Extract the [X, Y] coordinate from the center of the cell holding the provided text.  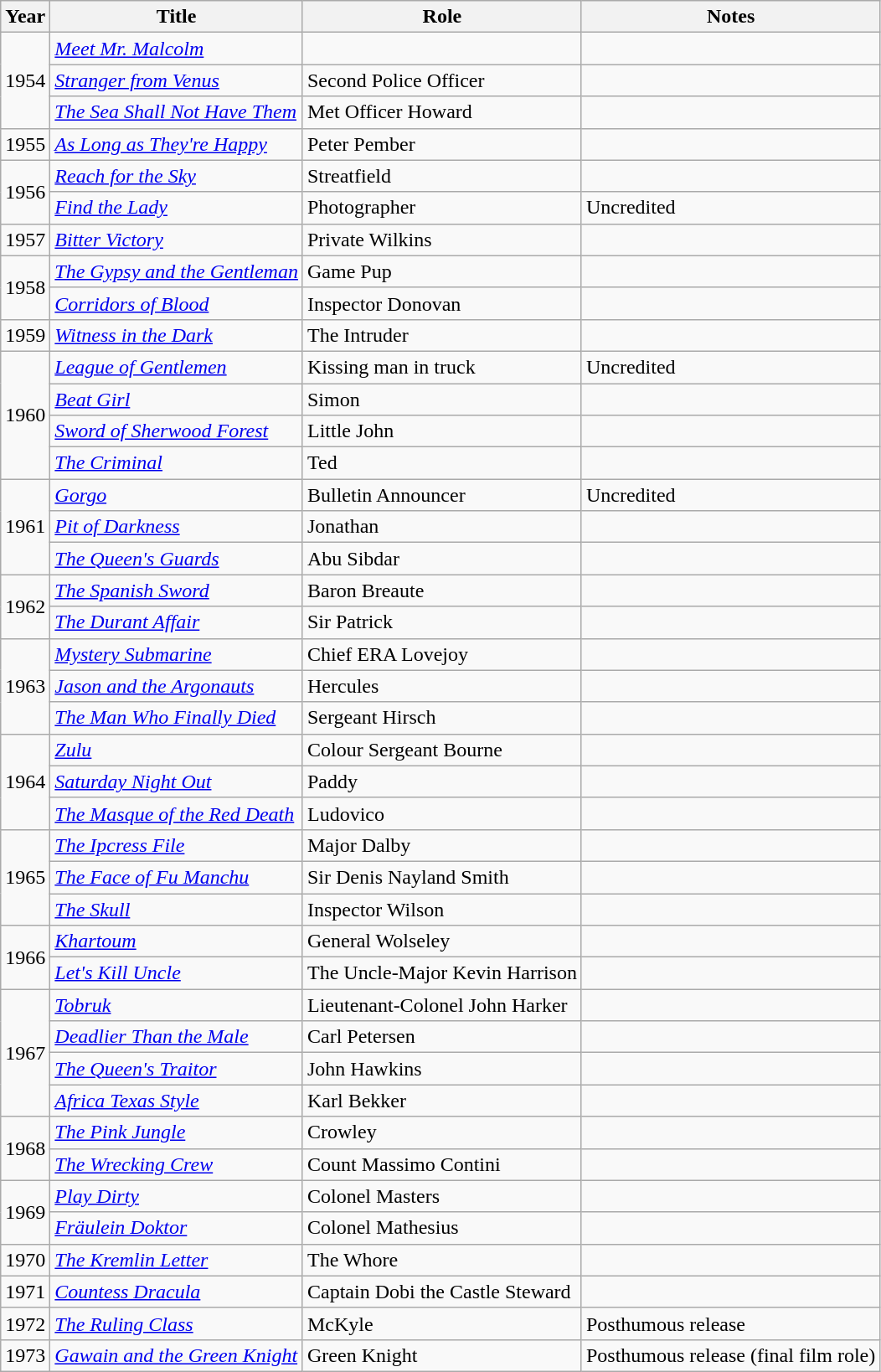
The Queen's Guards [177, 559]
Green Knight [442, 1355]
Saturday Night Out [177, 781]
Posthumous release (final film role) [730, 1355]
The Man Who Finally Died [177, 718]
1958 [25, 287]
The Ipcress File [177, 845]
Mystery Submarine [177, 654]
1970 [25, 1260]
Jonathan [442, 527]
Jason and the Argonauts [177, 686]
Witness in the Dark [177, 335]
Bulletin Announcer [442, 495]
Colonel Mathesius [442, 1228]
Photographer [442, 208]
Sir Patrick [442, 622]
1961 [25, 527]
Bitter Victory [177, 240]
Game Pup [442, 271]
Beat Girl [177, 400]
Role [442, 17]
Inspector Wilson [442, 909]
Title [177, 17]
1966 [25, 957]
The Spanish Sword [177, 591]
1954 [25, 80]
Sword of Sherwood Forest [177, 431]
Met Officer Howard [442, 112]
Major Dalby [442, 845]
Let's Kill Uncle [177, 973]
The Skull [177, 909]
Fräulein Doktor [177, 1228]
Year [25, 17]
Kissing man in truck [442, 367]
Ludovico [442, 813]
1964 [25, 781]
Paddy [442, 781]
Captain Dobi the Castle Steward [442, 1292]
Simon [442, 400]
Stranger from Venus [177, 80]
Play Dirty [177, 1196]
Colour Sergeant Bourne [442, 750]
John Hawkins [442, 1069]
Second Police Officer [442, 80]
1971 [25, 1292]
Sir Denis Nayland Smith [442, 877]
1962 [25, 606]
1968 [25, 1148]
The Uncle-Major Kevin Harrison [442, 973]
Africa Texas Style [177, 1101]
Khartoum [177, 941]
Karl Bekker [442, 1101]
1959 [25, 335]
Gorgo [177, 495]
Gawain and the Green Knight [177, 1355]
Inspector Donovan [442, 303]
The Criminal [177, 463]
1957 [25, 240]
1973 [25, 1355]
Count Massimo Contini [442, 1164]
Find the Lady [177, 208]
Little John [442, 431]
Streatfield [442, 176]
The Sea Shall Not Have Them [177, 112]
The Queen's Traitor [177, 1069]
The Kremlin Letter [177, 1260]
Corridors of Blood [177, 303]
The Gypsy and the Gentleman [177, 271]
Tobruk [177, 1005]
1972 [25, 1323]
Peter Pember [442, 144]
Meet Mr. Malcolm [177, 49]
1955 [25, 144]
Abu Sibdar [442, 559]
The Face of Fu Manchu [177, 877]
Countess Dracula [177, 1292]
Reach for the Sky [177, 176]
Pit of Darkness [177, 527]
Private Wilkins [442, 240]
The Whore [442, 1260]
Lieutenant-Colonel John Harker [442, 1005]
The Intruder [442, 335]
McKyle [442, 1323]
Hercules [442, 686]
Baron Breaute [442, 591]
League of Gentlemen [177, 367]
Posthumous release [730, 1323]
Crowley [442, 1132]
Sergeant Hirsch [442, 718]
As Long as They're Happy [177, 144]
Chief ERA Lovejoy [442, 654]
1969 [25, 1212]
General Wolseley [442, 941]
The Wrecking Crew [177, 1164]
1965 [25, 877]
Deadlier Than the Male [177, 1037]
The Masque of the Red Death [177, 813]
Ted [442, 463]
1960 [25, 415]
The Pink Jungle [177, 1132]
1967 [25, 1053]
The Ruling Class [177, 1323]
Colonel Masters [442, 1196]
The Durant Affair [177, 622]
Zulu [177, 750]
Notes [730, 17]
1963 [25, 686]
1956 [25, 192]
Carl Petersen [442, 1037]
